Locate the cell with the specified text and output its [x, y] center coordinate. 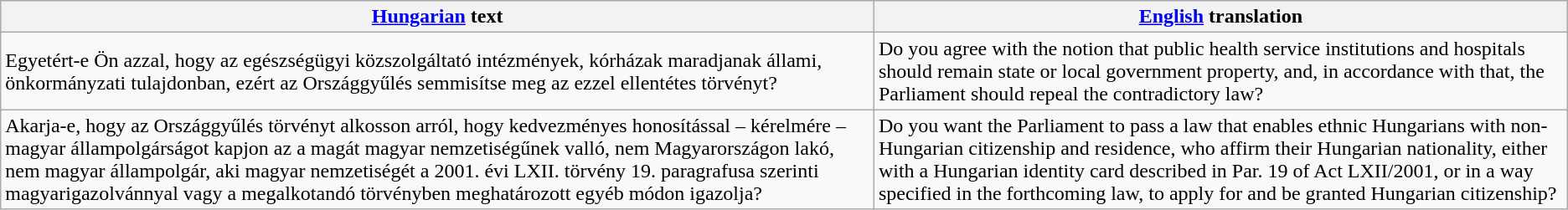
English translation [1220, 17]
Hungarian text [437, 17]
